Pinpoint the cell where the given text exists, returning its [X, Y] midpoint coordinate. 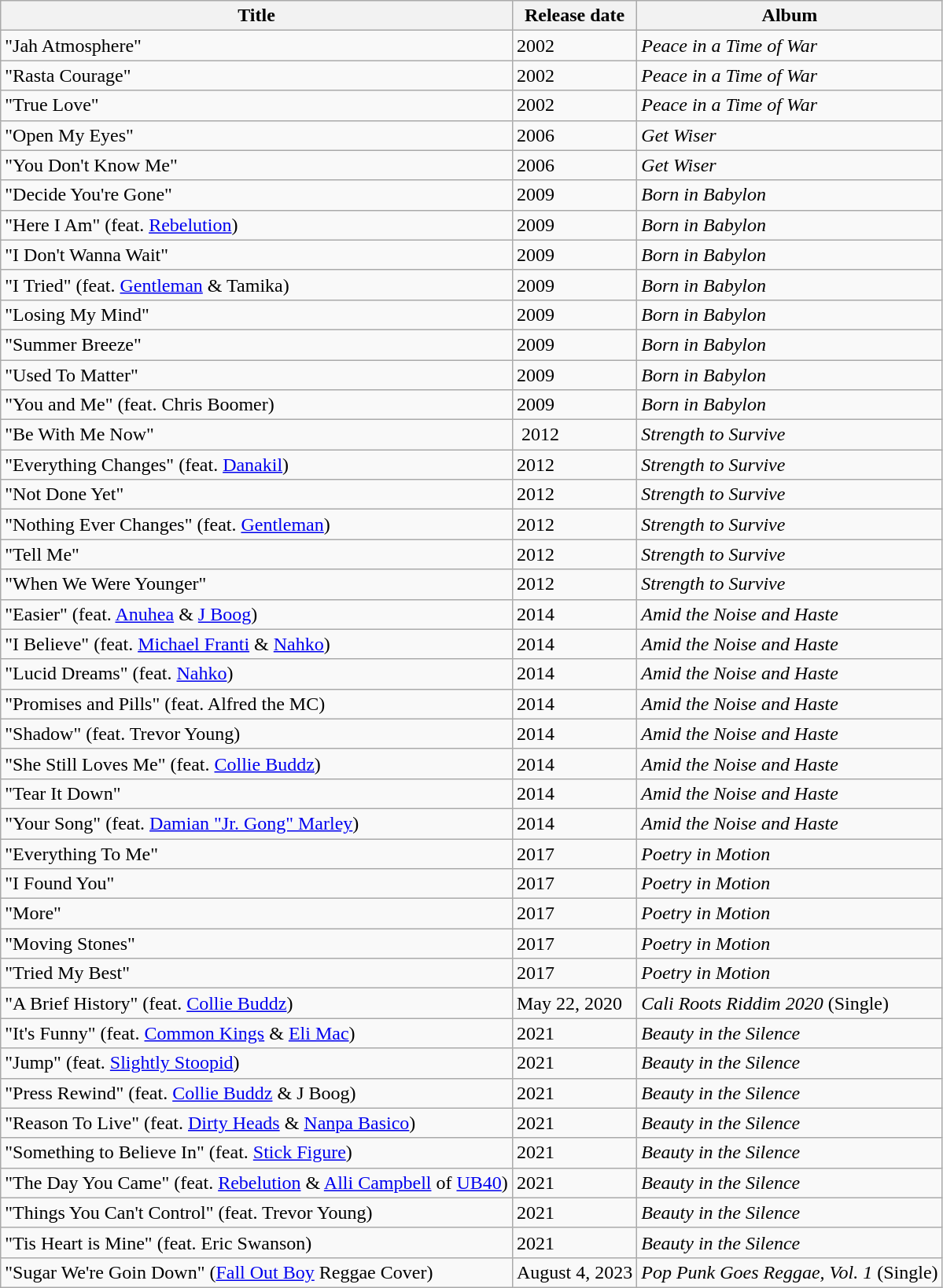
"Nothing Ever Changes" (feat. Gentleman) [256, 524]
Release date [574, 16]
"Here I Am" (feat. Rebelution) [256, 225]
Album [790, 16]
"Rasta Courage" [256, 75]
"Something to Believe In" (feat. Stick Figure) [256, 1153]
"I Tried" (feat. Gentleman & Tamika) [256, 285]
"Your Song" (feat. Damian "Jr. Gong" Marley) [256, 823]
"Shadow" (feat. Trevor Young) [256, 734]
"True Love" [256, 105]
"Everything To Me" [256, 853]
"More" [256, 914]
Title [256, 16]
"Things You Can't Control" (feat. Trevor Young) [256, 1213]
"When We Were Younger" [256, 584]
August 4, 2023 [574, 1272]
"Sugar We're Goin Down" (Fall Out Boy Reggae Cover) [256, 1272]
"You Don't Know Me" [256, 165]
"Used To Matter" [256, 375]
"Moving Stones" [256, 944]
"A Brief History" (feat. Collie Buddz) [256, 1003]
Cali Roots Riddim 2020 (Single) [790, 1003]
"Easier" (feat. Anuhea & J Boog) [256, 614]
"Summer Breeze" [256, 344]
"Not Done Yet" [256, 495]
"Tear It Down" [256, 793]
"Tell Me" [256, 554]
"Open My Eyes" [256, 135]
"Tis Heart is Mine" (feat. Eric Swanson) [256, 1242]
"I Believe" (feat. Michael Franti & Nahko) [256, 644]
"Lucid Dreams" (feat. Nahko) [256, 674]
Pop Punk Goes Reggae, Vol. 1 (Single) [790, 1272]
"Everything Changes" (feat. Danakil) [256, 465]
"She Still Loves Me" (feat. Collie Buddz) [256, 764]
"I Found You" [256, 884]
"Tried My Best" [256, 973]
"Jump" (feat. Slightly Stoopid) [256, 1063]
May 22, 2020 [574, 1003]
"Be With Me Now" [256, 435]
"Losing My Mind" [256, 315]
"The Day You Came" (feat. Rebelution & Alli Campbell of UB40) [256, 1183]
"Jah Atmosphere" [256, 46]
"I Don't Wanna Wait" [256, 255]
"Promises and Pills" (feat. Alfred the MC) [256, 704]
"You and Me" (feat. Chris Boomer) [256, 405]
"It's Funny" (feat. Common Kings & Eli Mac) [256, 1033]
"Decide You're Gone" [256, 195]
"Press Rewind" (feat. Collie Buddz & J Boog) [256, 1093]
"Reason To Live" (feat. Dirty Heads & Nanpa Basico) [256, 1123]
